Search for the cell housing the specified text and yield its [x, y] center coordinate. 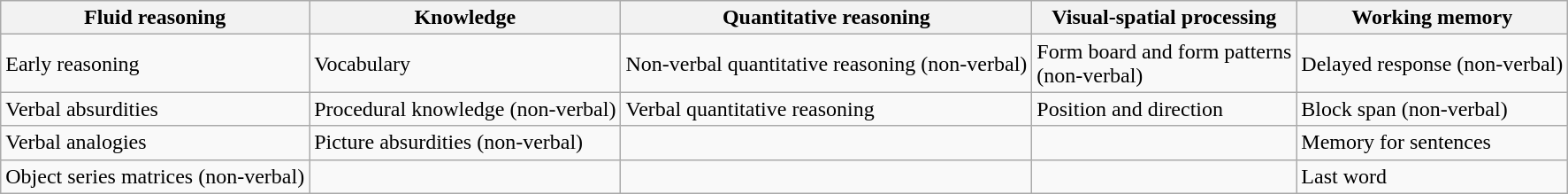
Verbal analogies [156, 143]
Delayed response (non-verbal) [1433, 64]
Last word [1433, 176]
Object series matrices (non-verbal) [156, 176]
Fluid reasoning [156, 18]
Memory for sentences [1433, 143]
Picture absurdities (non-verbal) [465, 143]
Non-verbal quantitative reasoning (non-verbal) [826, 64]
Procedural knowledge (non-verbal) [465, 109]
Vocabulary [465, 64]
Verbal absurdities [156, 109]
Form board and form patterns(non-verbal) [1164, 64]
Knowledge [465, 18]
Working memory [1433, 18]
Early reasoning [156, 64]
Block span (non-verbal) [1433, 109]
Position and direction [1164, 109]
Visual-spatial processing [1164, 18]
Verbal quantitative reasoning [826, 109]
Quantitative reasoning [826, 18]
